Find where the given text appears and provide that cell's center as (x, y) coordinate. 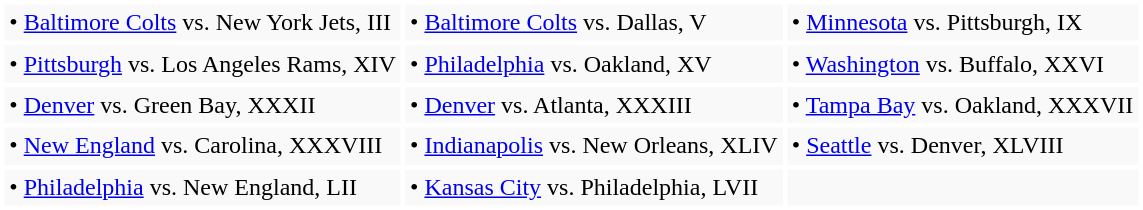
• Tampa Bay vs. Oakland, XXXVII (963, 104)
• New England vs. Carolina, XXXVIII (202, 146)
• Philadelphia vs. Oakland, XV (594, 64)
• Washington vs. Buffalo, XXVI (963, 64)
• Kansas City vs. Philadelphia, LVII (594, 186)
• Baltimore Colts vs. Dallas, V (594, 22)
• Denver vs. Green Bay, XXXII (202, 104)
• Philadelphia vs. New England, LII (202, 186)
• Baltimore Colts vs. New York Jets, III (202, 22)
• Seattle vs. Denver, XLVIII (963, 146)
• Denver vs. Atlanta, XXXIII (594, 104)
• Pittsburgh vs. Los Angeles Rams, XIV (202, 64)
• Indianapolis vs. New Orleans, XLIV (594, 146)
• Minnesota vs. Pittsburgh, IX (963, 22)
